Find where the given text appears and provide that cell's center as [x, y] coordinate. 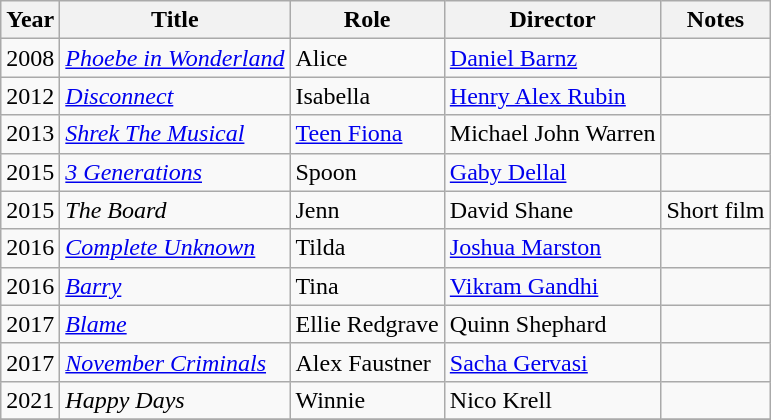
3 Generations [175, 172]
2013 [30, 134]
Daniel Barnz [552, 58]
Tina [367, 286]
Year [30, 20]
November Criminals [175, 362]
Jenn [367, 210]
Shrek The Musical [175, 134]
Teen Fiona [367, 134]
Isabella [367, 96]
Sacha Gervasi [552, 362]
Notes [716, 20]
Title [175, 20]
2012 [30, 96]
Happy Days [175, 400]
Henry Alex Rubin [552, 96]
Nico Krell [552, 400]
Phoebe in Wonderland [175, 58]
Director [552, 20]
Barry [175, 286]
David Shane [552, 210]
Quinn Shephard [552, 324]
Michael John Warren [552, 134]
Spoon [367, 172]
Complete Unknown [175, 248]
Winnie [367, 400]
Short film [716, 210]
Alex Faustner [367, 362]
Disconnect [175, 96]
Vikram Gandhi [552, 286]
The Board [175, 210]
Gaby Dellal [552, 172]
Joshua Marston [552, 248]
Ellie Redgrave [367, 324]
Alice [367, 58]
2008 [30, 58]
Blame [175, 324]
2021 [30, 400]
Role [367, 20]
Tilda [367, 248]
